Capture the cell that displays the provided text and extract its (X, Y) central coordinate. 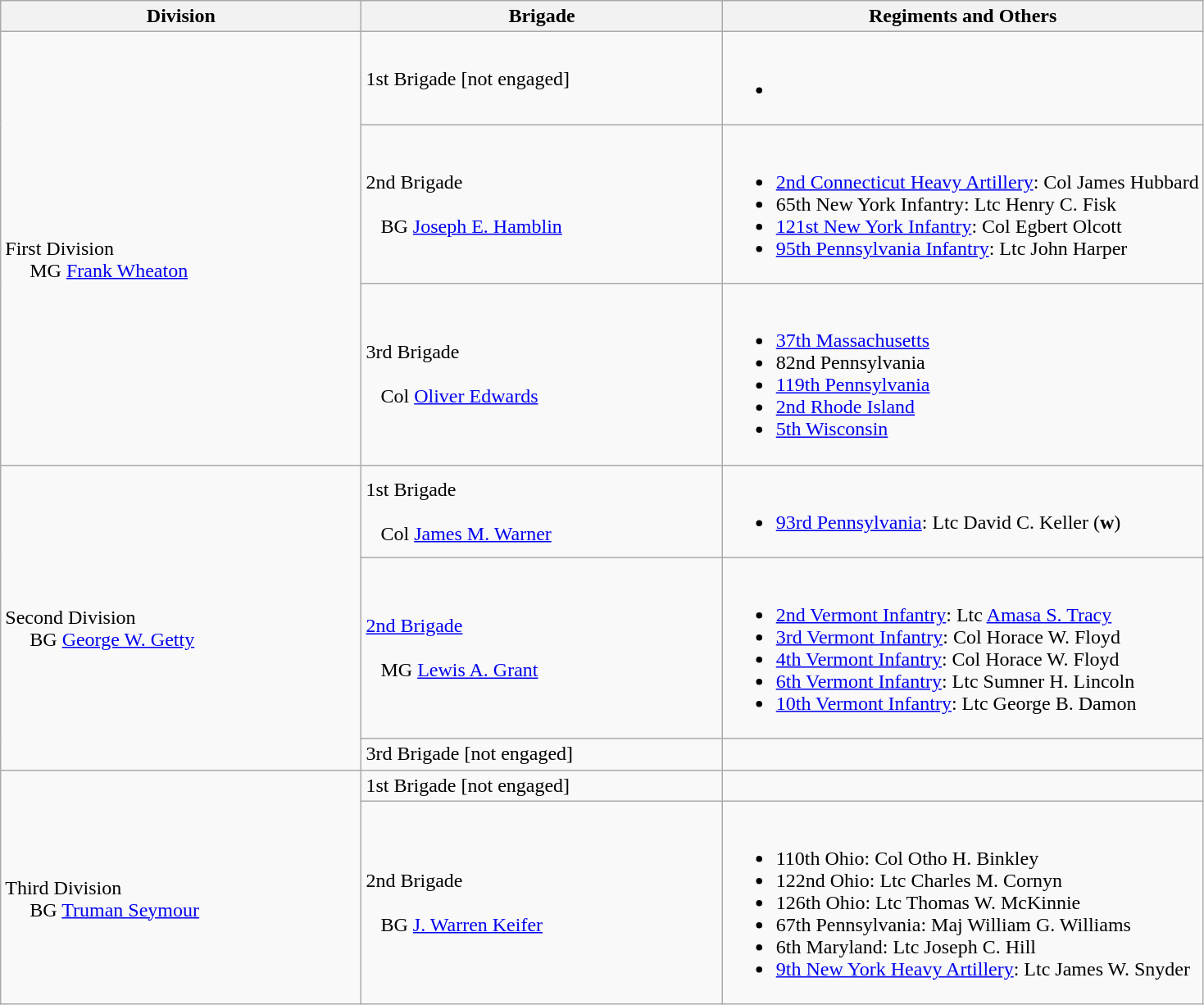
First Division MG Frank Wheaton (181, 248)
2nd Brigade MG Lewis A. Grant (542, 648)
Brigade (542, 16)
1st Brigade Col James M. Warner (542, 512)
Regiments and Others (962, 16)
2nd Brigade BG Joseph E. Hamblin (542, 204)
3rd Brigade [not engaged] (542, 754)
93rd Pennsylvania: Ltc David C. Keller (w) (962, 512)
Second Division BG George W. Getty (181, 617)
Third Division BG Truman Seymour (181, 887)
3rd Brigade Col Oliver Edwards (542, 374)
37th Massachusetts82nd Pennsylvania119th Pennsylvania2nd Rhode Island5th Wisconsin (962, 374)
2nd Brigade BG J. Warren Keifer (542, 903)
Division (181, 16)
